Detect which cell encompasses the target text, then output its [X, Y] center coordinate. 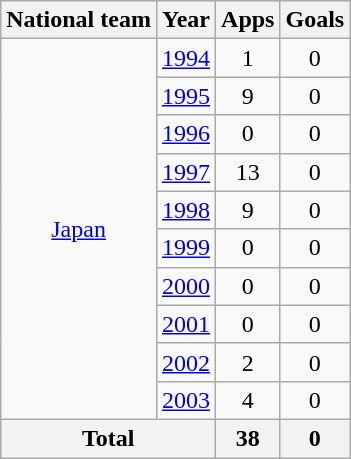
Apps [248, 20]
2 [248, 362]
Goals [315, 20]
1996 [186, 134]
2003 [186, 400]
38 [248, 438]
2000 [186, 286]
Japan [79, 230]
1998 [186, 210]
Total [108, 438]
2001 [186, 324]
National team [79, 20]
Year [186, 20]
1995 [186, 96]
1997 [186, 172]
4 [248, 400]
2002 [186, 362]
13 [248, 172]
1994 [186, 58]
1999 [186, 248]
1 [248, 58]
